Extract the (x, y) coordinate from the center of the cell holding the provided text.  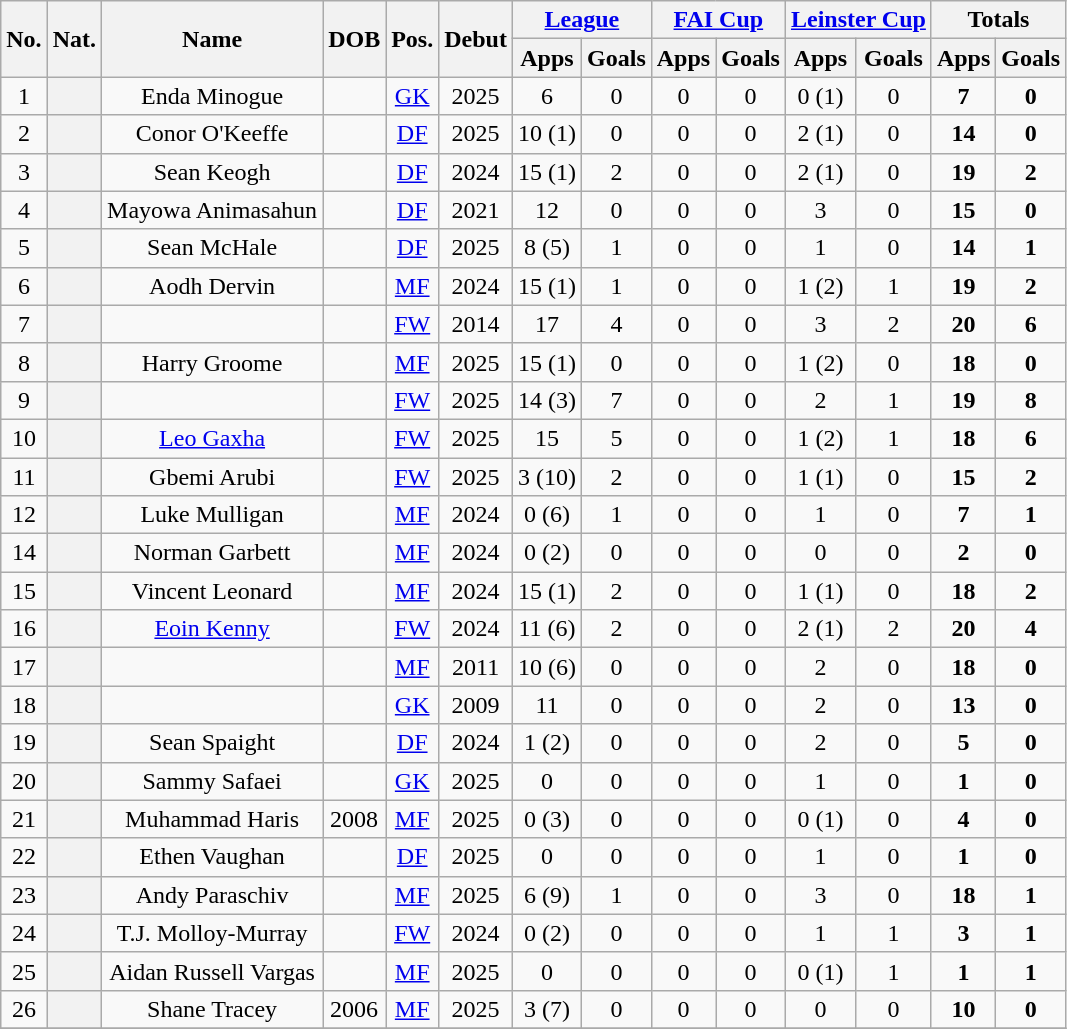
3 (10) (546, 477)
26 (24, 1009)
2008 (354, 819)
3 (7) (546, 1009)
2021 (476, 210)
23 (24, 895)
2006 (354, 1009)
Sean Keogh (212, 172)
Leo Gaxha (212, 438)
Nat. (74, 39)
6 (9) (546, 895)
16 (24, 629)
10 (6) (546, 667)
Harry Groome (212, 362)
24 (24, 933)
Ethen Vaughan (212, 857)
Aidan Russell Vargas (212, 971)
Muhammad Haris (212, 819)
2009 (476, 705)
Mayowa Animasahun (212, 210)
10 (1) (546, 134)
FAI Cup (718, 20)
Enda Minogue (212, 96)
Aodh Dervin (212, 286)
Norman Garbett (212, 553)
Andy Paraschiv (212, 895)
0 (3) (546, 819)
25 (24, 971)
14 (3) (546, 400)
Name (212, 39)
13 (963, 705)
Totals (998, 20)
Sammy Safaei (212, 781)
Shane Tracey (212, 1009)
2014 (476, 324)
22 (24, 857)
T.J. Molloy-Murray (212, 933)
Debut (476, 39)
Vincent Leonard (212, 591)
0 (6) (546, 515)
2011 (476, 667)
Leinster Cup (858, 20)
DOB (354, 39)
No. (24, 39)
Eoin Kenny (212, 629)
Luke Mulligan (212, 515)
9 (24, 400)
8 (5) (546, 248)
Pos. (412, 39)
21 (24, 819)
Gbemi Arubi (212, 477)
Conor O'Keeffe (212, 134)
11 (6) (546, 629)
Sean Spaight (212, 743)
Sean McHale (212, 248)
League (582, 20)
